For the text-containing cell, return its midpoint in (X, Y) coordinate format. 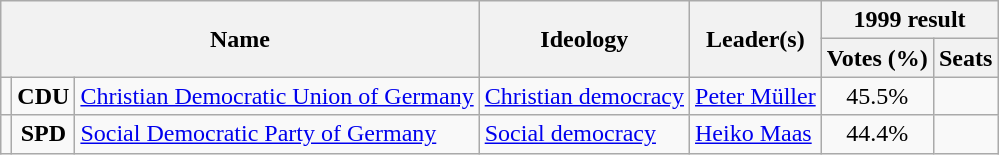
Peter Müller (756, 96)
Heiko Maas (756, 134)
Seats (965, 58)
Christian Democratic Union of Germany (277, 96)
Social Democratic Party of Germany (277, 134)
Name (240, 39)
Social democracy (584, 134)
1999 result (910, 20)
SPD (44, 134)
Christian democracy (584, 96)
Votes (%) (877, 58)
44.4% (877, 134)
Ideology (584, 39)
Leader(s) (756, 39)
CDU (44, 96)
45.5% (877, 96)
